Return [X, Y] of the center of cell containing provided text 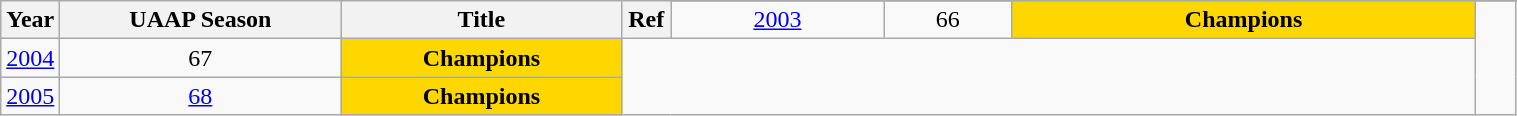
2005 [30, 96]
UAAP Season [200, 20]
Title [482, 20]
68 [200, 96]
Year [30, 20]
2003 [777, 20]
66 [948, 20]
Ref [646, 20]
67 [200, 58]
2004 [30, 58]
